Find where the given text appears and provide that cell's center as (x, y) coordinate. 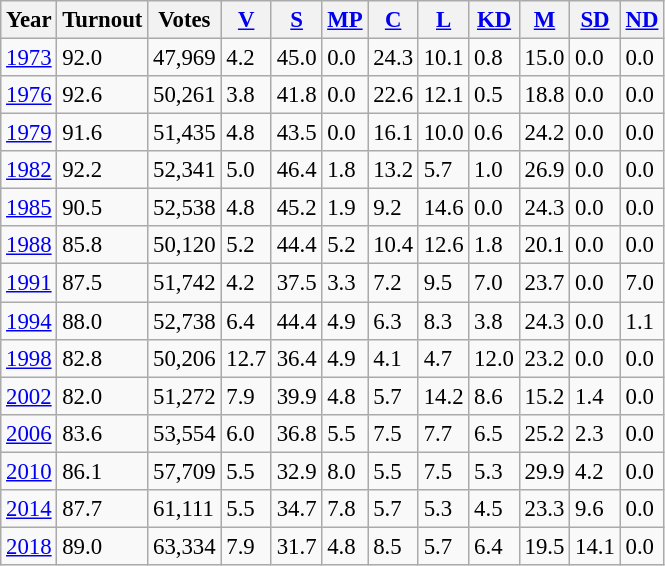
83.6 (102, 433)
18.8 (544, 95)
SD (595, 20)
20.1 (544, 245)
43.5 (296, 133)
1.4 (595, 396)
47,969 (184, 58)
15.2 (544, 396)
24.2 (544, 133)
13.2 (393, 170)
1982 (29, 170)
6.3 (393, 321)
87.5 (102, 283)
MP (345, 20)
88.0 (102, 321)
52,538 (184, 208)
2010 (29, 471)
Turnout (102, 20)
23.7 (544, 283)
9.6 (595, 509)
Year (29, 20)
Votes (184, 20)
89.0 (102, 546)
51,742 (184, 283)
1991 (29, 283)
2002 (29, 396)
87.7 (102, 509)
36.8 (296, 433)
2018 (29, 546)
15.0 (544, 58)
4.5 (494, 509)
4.7 (443, 358)
22.6 (393, 95)
8.6 (494, 396)
8.0 (345, 471)
14.1 (595, 546)
0.8 (494, 58)
82.8 (102, 358)
1.9 (345, 208)
92.6 (102, 95)
61,111 (184, 509)
12.1 (443, 95)
37.5 (296, 283)
50,120 (184, 245)
1998 (29, 358)
3.3 (345, 283)
92.0 (102, 58)
KD (494, 20)
8.5 (393, 546)
12.0 (494, 358)
2014 (29, 509)
41.8 (296, 95)
C (393, 20)
50,261 (184, 95)
23.2 (544, 358)
86.1 (102, 471)
45.0 (296, 58)
82.0 (102, 396)
50,206 (184, 358)
29.9 (544, 471)
14.2 (443, 396)
2006 (29, 433)
S (296, 20)
10.1 (443, 58)
1994 (29, 321)
7.2 (393, 283)
26.9 (544, 170)
6.5 (494, 433)
5.0 (246, 170)
L (443, 20)
8.3 (443, 321)
0.5 (494, 95)
12.7 (246, 358)
90.5 (102, 208)
46.4 (296, 170)
39.9 (296, 396)
M (544, 20)
1988 (29, 245)
1979 (29, 133)
57,709 (184, 471)
1.1 (642, 321)
31.7 (296, 546)
32.9 (296, 471)
52,341 (184, 170)
25.2 (544, 433)
0.6 (494, 133)
52,738 (184, 321)
45.2 (296, 208)
7.7 (443, 433)
14.6 (443, 208)
34.7 (296, 509)
1.0 (494, 170)
7.8 (345, 509)
16.1 (393, 133)
1973 (29, 58)
6.0 (246, 433)
63,334 (184, 546)
9.5 (443, 283)
12.6 (443, 245)
10.4 (393, 245)
9.2 (393, 208)
1985 (29, 208)
23.3 (544, 509)
V (246, 20)
91.6 (102, 133)
2.3 (595, 433)
51,435 (184, 133)
4.1 (393, 358)
36.4 (296, 358)
85.8 (102, 245)
92.2 (102, 170)
51,272 (184, 396)
1976 (29, 95)
19.5 (544, 546)
ND (642, 20)
53,554 (184, 433)
10.0 (443, 133)
